Scan for the cell matching the given text and deliver its [x, y] coordinate at center. 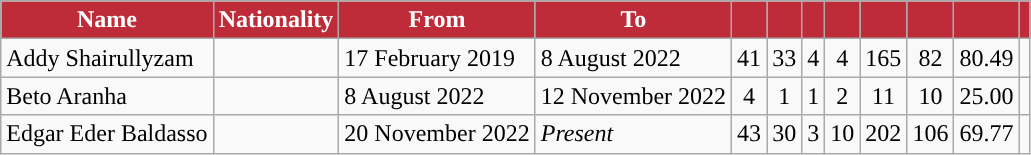
17 February 2019 [437, 58]
80.49 [986, 58]
2 [842, 96]
165 [884, 58]
Present [633, 134]
From [437, 20]
25.00 [986, 96]
Addy Shairullyzam [107, 58]
Name [107, 20]
69.77 [986, 134]
33 [784, 58]
11 [884, 96]
Edgar Eder Baldasso [107, 134]
Beto Aranha [107, 96]
20 November 2022 [437, 134]
82 [930, 58]
106 [930, 134]
3 [814, 134]
Nationality [276, 20]
202 [884, 134]
30 [784, 134]
12 November 2022 [633, 96]
To [633, 20]
43 [750, 134]
41 [750, 58]
